For the text-containing cell, return its midpoint in [x, y] coordinate format. 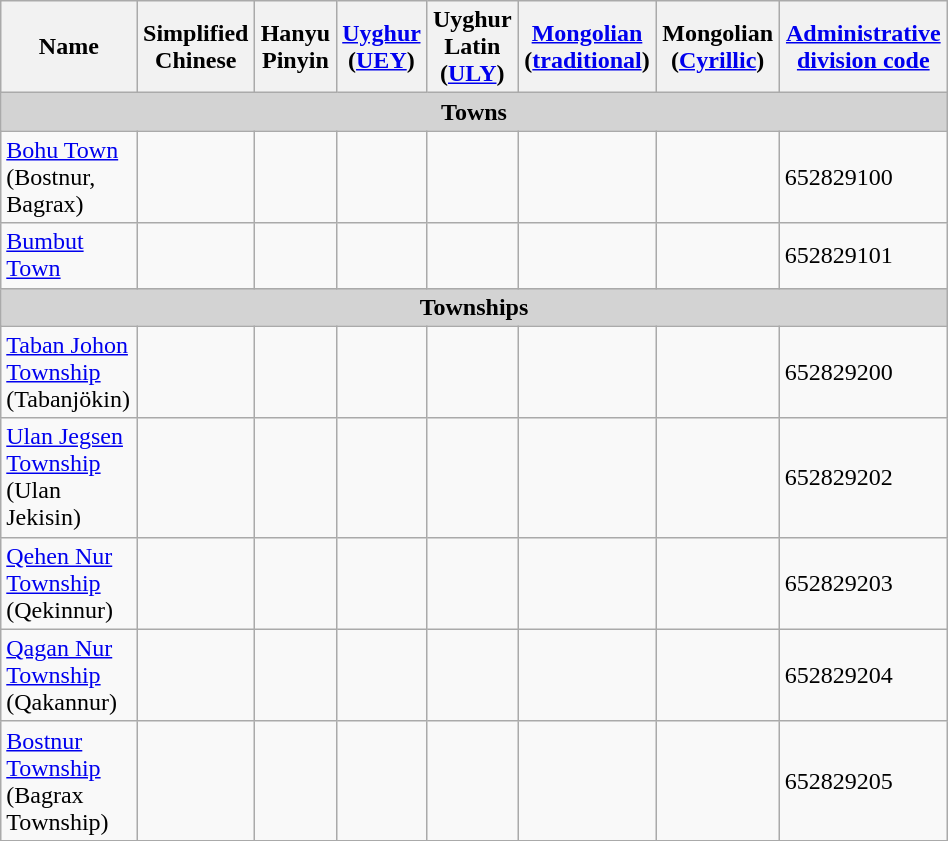
652829100 [863, 177]
652829205 [863, 780]
Bohu Town(Bostnur, Bagrax) [69, 177]
Simplified Chinese [196, 47]
652829202 [863, 478]
Mongolian (Cyrillic) [718, 47]
Bumbut Town [69, 256]
652829203 [863, 583]
Townships [474, 307]
Hanyu Pinyin [296, 47]
652829204 [863, 675]
Uyghur Latin (ULY) [472, 47]
Uyghur (UEY) [381, 47]
Towns [474, 112]
Administrative division code [863, 47]
Mongolian (traditional) [587, 47]
Qagan Nur Township(Qakannur) [69, 675]
Ulan Jegsen Township(Ulan Jekisin) [69, 478]
Name [69, 47]
652829101 [863, 256]
Taban Johon Township(Tabanjökin) [69, 372]
Bostnur Township(Bagrax Township) [69, 780]
652829200 [863, 372]
Qehen Nur Township(Qekinnur) [69, 583]
